Locate the cell with the specified text and output its (X, Y) center coordinate. 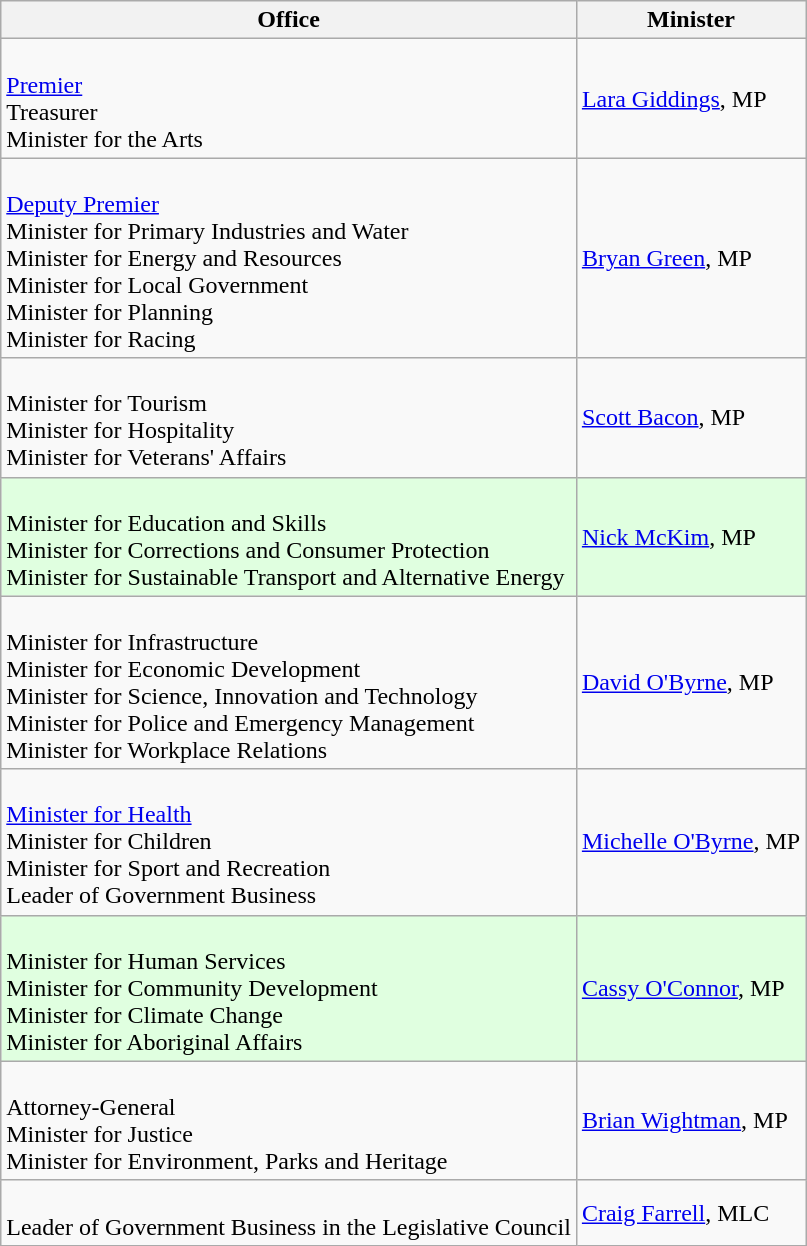
Minister for Education and Skills Minister for Corrections and Consumer Protection Minister for Sustainable Transport and Alternative Energy (289, 536)
Scott Bacon, MP (690, 418)
Minister for Human Services Minister for Community Development Minister for Climate Change Minister for Aboriginal Affairs (289, 988)
Office (289, 20)
Brian Wightman, MP (690, 1120)
Attorney-General Minister for Justice Minister for Environment, Parks and Heritage (289, 1120)
Leader of Government Business in the Legislative Council (289, 1212)
David O'Byrne, MP (690, 682)
Bryan Green, MP (690, 258)
Michelle O'Byrne, MP (690, 842)
Lara Giddings, MP (690, 98)
Craig Farrell, MLC (690, 1212)
Cassy O'Connor, MP (690, 988)
Nick McKim, MP (690, 536)
Minister for Health Minister for Children Minister for Sport and Recreation Leader of Government Business (289, 842)
Premier Treasurer Minister for the Arts (289, 98)
Minister for Tourism Minister for Hospitality Minister for Veterans' Affairs (289, 418)
Minister (690, 20)
